Scan for the cell matching the given text and deliver its [X, Y] coordinate at center. 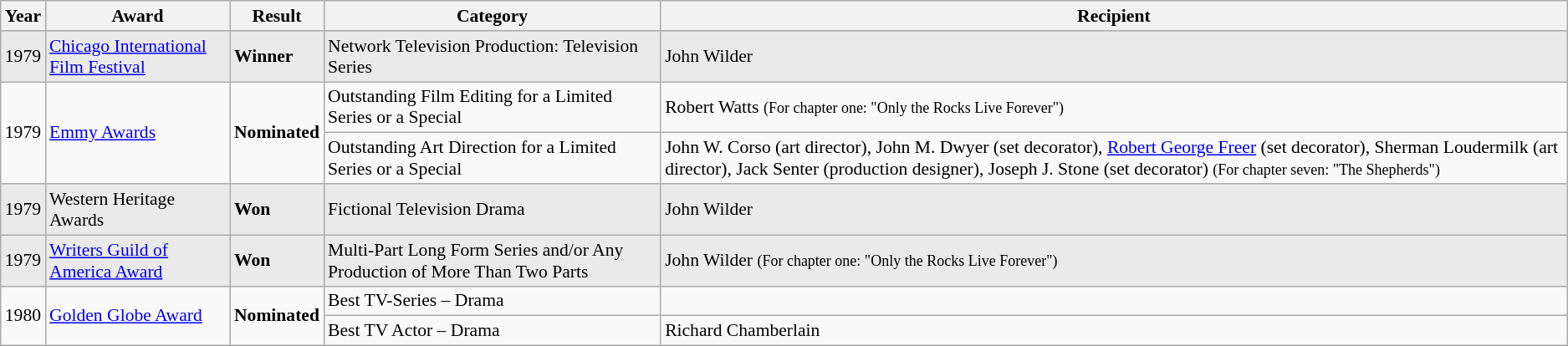
Result [277, 16]
Multi-Part Long Form Series and/or Any Production of More Than Two Parts [492, 261]
Writers Guild of America Award [137, 261]
1980 [23, 316]
John Wilder (For chapter one: "Only the Rocks Live Forever") [1114, 261]
Award [137, 16]
Recipient [1114, 16]
Best TV Actor – Drama [492, 331]
Robert Watts (For chapter one: "Only the Rocks Live Forever") [1114, 107]
Outstanding Art Direction for a Limited Series or a Special [492, 159]
Richard Chamberlain [1114, 331]
Best TV-Series – Drama [492, 301]
Outstanding Film Editing for a Limited Series or a Special [492, 107]
Fictional Television Drama [492, 209]
Category [492, 16]
Winner [277, 57]
Year [23, 16]
Chicago International Film Festival [137, 57]
Golden Globe Award [137, 316]
Network Television Production: Television Series [492, 57]
Emmy Awards [137, 133]
Western Heritage Awards [137, 209]
